Find where the given text appears and provide that cell's center as [X, Y] coordinate. 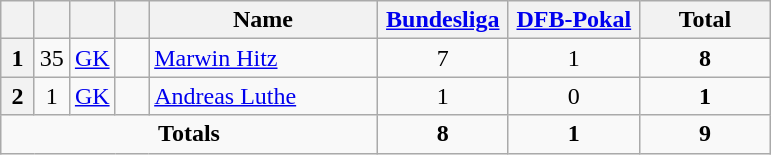
2 [18, 96]
35 [52, 58]
Bundesliga [442, 20]
Name [264, 20]
Totals [189, 134]
7 [442, 58]
Andreas Luthe [264, 96]
Marwin Hitz [264, 58]
0 [574, 96]
Total [704, 20]
9 [704, 134]
DFB-Pokal [574, 20]
